Capture the cell that displays the provided text and extract its [X, Y] central coordinate. 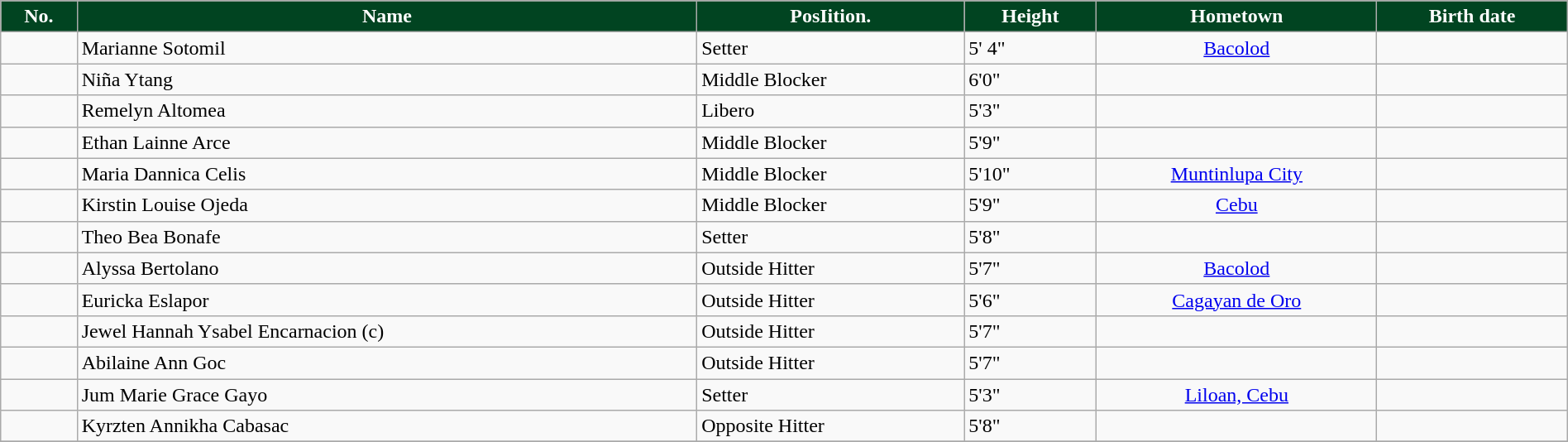
Hometown [1237, 17]
6'0" [1030, 79]
Remelyn Altomea [387, 111]
Abilaine Ann Goc [387, 363]
5'10" [1030, 174]
Alyssa Bertolano [387, 268]
PosIition. [830, 17]
Height [1030, 17]
Liloan, Cebu [1237, 395]
5' 4" [1030, 48]
Name [387, 17]
Niña Ytang [387, 79]
Kyrzten Annikha Cabasac [387, 426]
Marianne Sotomil [387, 48]
Maria Dannica Celis [387, 174]
Birth date [1472, 17]
Jewel Hannah Ysabel Encarnacion (c) [387, 331]
Euricka Eslapor [387, 300]
Muntinlupa City [1237, 174]
Libero [830, 111]
Cebu [1237, 205]
Ethan Lainne Arce [387, 142]
5'6" [1030, 300]
Theo Bea Bonafe [387, 237]
No. [39, 17]
Cagayan de Oro [1237, 300]
Kirstin Louise Ojeda [387, 205]
Opposite Hitter [830, 426]
Jum Marie Grace Gayo [387, 395]
